Find where the given text appears and provide that cell's center as [X, Y] coordinate. 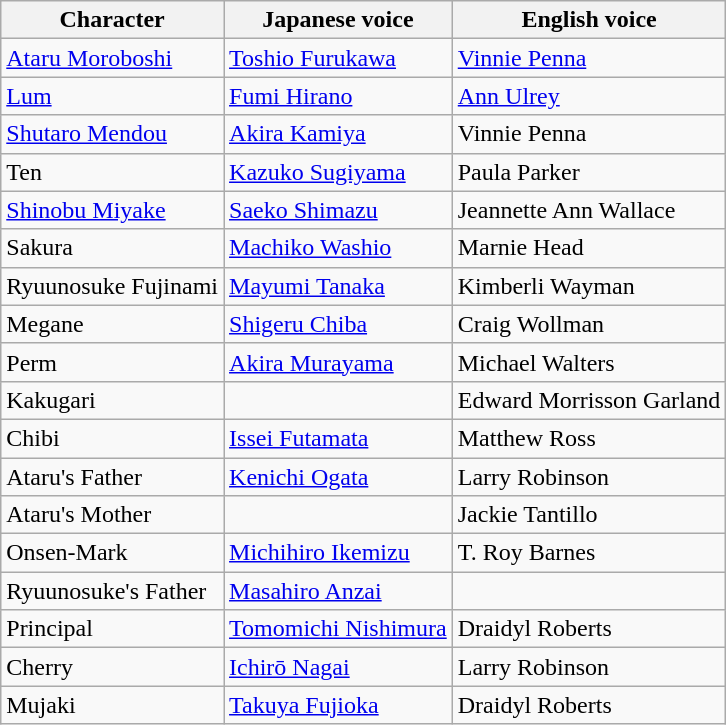
Takuya Fujioka [338, 705]
Megane [112, 324]
Kakugari [112, 400]
Chibi [112, 438]
Kazuko Sugiyama [338, 172]
Ataru's Mother [112, 515]
Shigeru Chiba [338, 324]
Tomomichi Nishimura [338, 629]
Masahiro Anzai [338, 591]
Issei Futamata [338, 438]
Michihiro Ikemizu [338, 553]
Paula Parker [589, 172]
Jeannette Ann Wallace [589, 210]
Ten [112, 172]
Perm [112, 362]
Principal [112, 629]
T. Roy Barnes [589, 553]
Mayumi Tanaka [338, 286]
Cherry [112, 667]
Matthew Ross [589, 438]
Saeko Shimazu [338, 210]
Ann Ulrey [589, 96]
Marnie Head [589, 248]
Kenichi Ogata [338, 477]
Onsen-Mark [112, 553]
Edward Morrisson Garland [589, 400]
Japanese voice [338, 20]
Mujaki [112, 705]
Jackie Tantillo [589, 515]
Shinobu Miyake [112, 210]
Akira Kamiya [338, 134]
Fumi Hirano [338, 96]
Lum [112, 96]
English voice [589, 20]
Ryuunosuke Fujinami [112, 286]
Ichirō Nagai [338, 667]
Machiko Washio [338, 248]
Akira Murayama [338, 362]
Kimberli Wayman [589, 286]
Ryuunosuke's Father [112, 591]
Ataru Moroboshi [112, 58]
Ataru's Father [112, 477]
Michael Walters [589, 362]
Character [112, 20]
Sakura [112, 248]
Toshio Furukawa [338, 58]
Shutaro Mendou [112, 134]
Craig Wollman [589, 324]
